Extract the (X, Y) coordinate from the center of the cell holding the provided text.  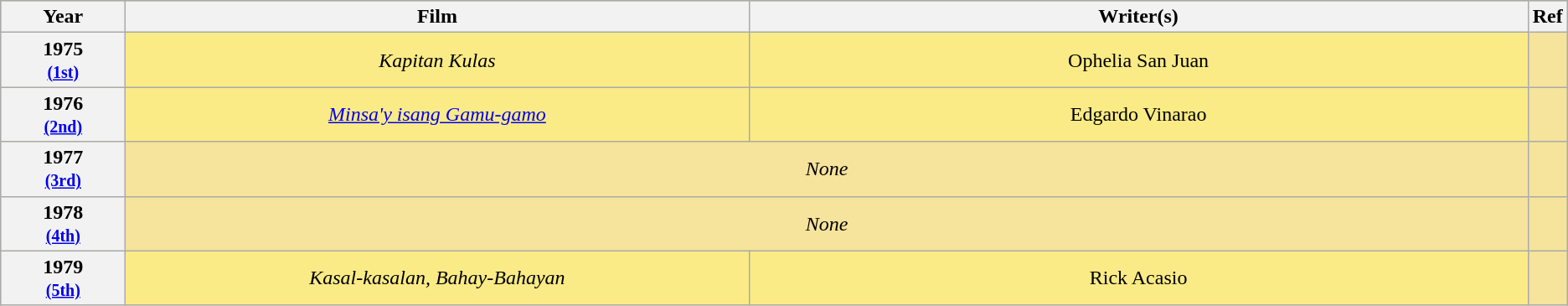
Year (64, 17)
Edgardo Vinarao (1138, 114)
1976 (2nd) (64, 114)
Film (437, 17)
Ref (1548, 17)
1977 (3rd) (64, 169)
Kasal-kasalan, Bahay-Bahayan (437, 278)
1975 (1st) (64, 60)
Minsa'y isang Gamu-gamo (437, 114)
Writer(s) (1138, 17)
Ophelia San Juan (1138, 60)
1978 (4th) (64, 223)
Kapitan Kulas (437, 60)
1979 (5th) (64, 278)
Rick Acasio (1138, 278)
